Return (x, y) of the center of cell containing provided text 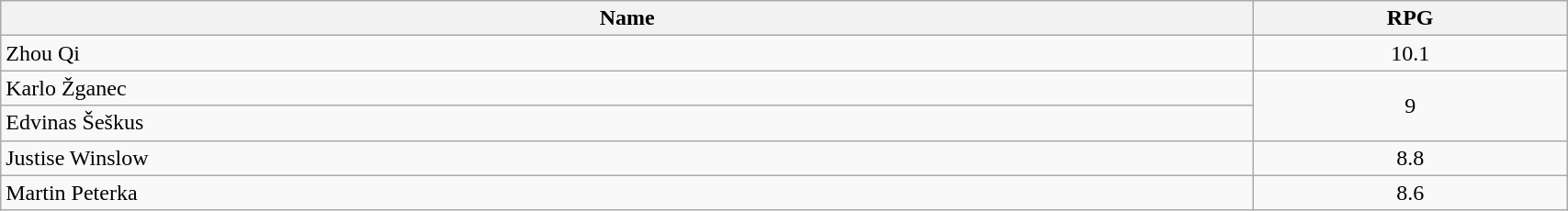
10.1 (1411, 53)
8.6 (1411, 193)
Karlo Žganec (627, 88)
Justise Winslow (627, 158)
Edvinas Šeškus (627, 123)
Zhou Qi (627, 53)
RPG (1411, 18)
Martin Peterka (627, 193)
8.8 (1411, 158)
9 (1411, 105)
Name (627, 18)
